Return the [x, y] coordinate for the center point of the cell that contains the specified text.  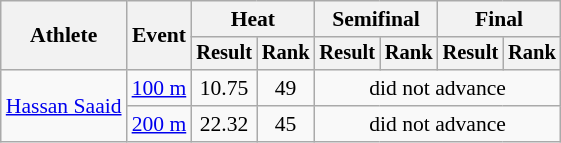
Hassan Saaid [64, 106]
Athlete [64, 36]
10.75 [224, 88]
200 m [160, 124]
49 [286, 88]
Semifinal [376, 19]
45 [286, 124]
Heat [252, 19]
Event [160, 36]
22.32 [224, 124]
100 m [160, 88]
Final [500, 19]
